Extract the [x, y] coordinate from the center of the cell holding the provided text.  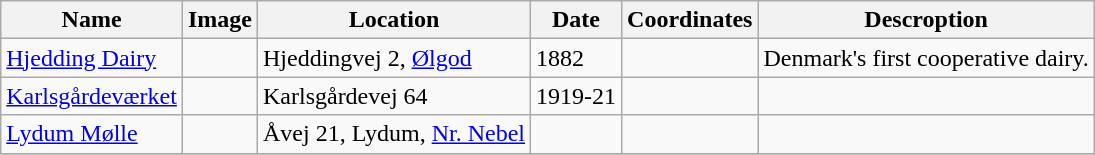
Denmark's first cooperative dairy. [926, 58]
Descroption [926, 20]
Coordinates [690, 20]
Location [394, 20]
1919-21 [576, 96]
1882 [576, 58]
Image [220, 20]
Date [576, 20]
Åvej 21, Lydum, Nr. Nebel [394, 134]
Lydum Mølle [92, 134]
Name [92, 20]
Hjedding Dairy [92, 58]
Karlsgårdeværket [92, 96]
Hjeddingvej 2, Ølgod [394, 58]
Karlsgårdevej 64 [394, 96]
